Extract the [x, y] coordinate from the center of the cell holding the provided text.  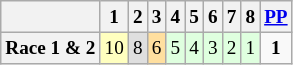
PP [276, 17]
10 [114, 48]
Race 1 & 2 [50, 48]
7 [232, 17]
